Locate the cell with the specified text and output its (x, y) center coordinate. 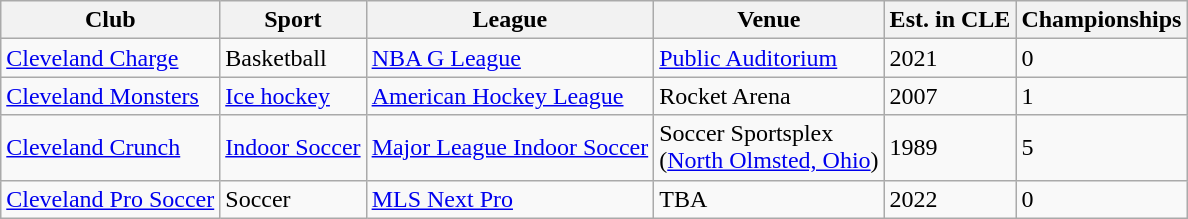
Soccer Sportsplex(North Olmsted, Ohio) (769, 148)
2021 (950, 58)
Rocket Arena (769, 96)
Cleveland Crunch (110, 148)
2007 (950, 96)
Public Auditorium (769, 58)
Soccer (293, 199)
Ice hockey (293, 96)
Basketball (293, 58)
MLS Next Pro (510, 199)
League (510, 20)
1989 (950, 148)
TBA (769, 199)
Indoor Soccer (293, 148)
Cleveland Pro Soccer (110, 199)
NBA G League (510, 58)
2022 (950, 199)
Sport (293, 20)
Club (110, 20)
Championships (1102, 20)
Venue (769, 20)
1 (1102, 96)
Cleveland Monsters (110, 96)
5 (1102, 148)
American Hockey League (510, 96)
Major League Indoor Soccer (510, 148)
Cleveland Charge (110, 58)
Est. in CLE (950, 20)
